Detect which cell encompasses the target text, then output its [X, Y] center coordinate. 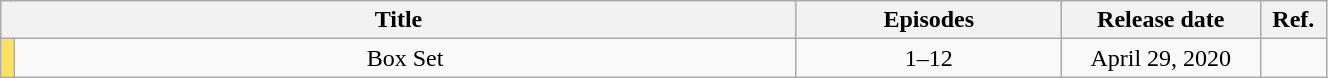
Title [398, 20]
Release date [1160, 20]
Box Set [405, 58]
1–12 [928, 58]
Ref. [1293, 20]
April 29, 2020 [1160, 58]
Episodes [928, 20]
